Search for the cell housing the specified text and yield its [X, Y] center coordinate. 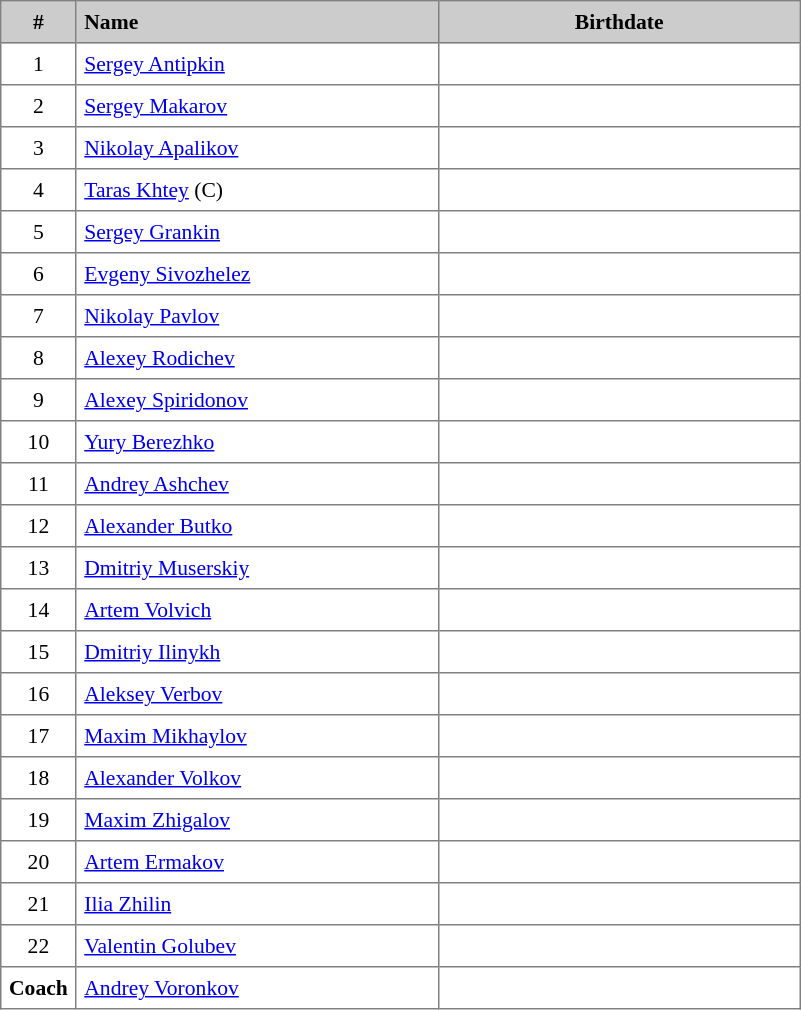
14 [38, 610]
16 [38, 694]
# [38, 22]
15 [38, 652]
19 [38, 820]
Dmitriy Muserskiy [257, 568]
Taras Khtey (C) [257, 190]
Alexey Spiridonov [257, 400]
Andrey Ashchev [257, 484]
Yury Berezhko [257, 442]
3 [38, 148]
1 [38, 64]
17 [38, 736]
12 [38, 526]
Sergey Antipkin [257, 64]
6 [38, 274]
18 [38, 778]
7 [38, 316]
Sergey Grankin [257, 232]
11 [38, 484]
2 [38, 106]
Name [257, 22]
Maxim Mikhaylov [257, 736]
5 [38, 232]
22 [38, 946]
Alexey Rodichev [257, 358]
10 [38, 442]
4 [38, 190]
Artem Volvich [257, 610]
Nikolay Apalikov [257, 148]
Artem Ermakov [257, 862]
Evgeny Sivozhelez [257, 274]
Alexander Volkov [257, 778]
Maxim Zhigalov [257, 820]
20 [38, 862]
Ilia Zhilin [257, 904]
13 [38, 568]
Valentin Golubev [257, 946]
9 [38, 400]
Sergey Makarov [257, 106]
Aleksey Verbov [257, 694]
Nikolay Pavlov [257, 316]
Birthdate [619, 22]
8 [38, 358]
Coach [38, 988]
Andrey Voronkov [257, 988]
Dmitriy Ilinykh [257, 652]
21 [38, 904]
Alexander Butko [257, 526]
